Capture the cell that displays the provided text and extract its [X, Y] central coordinate. 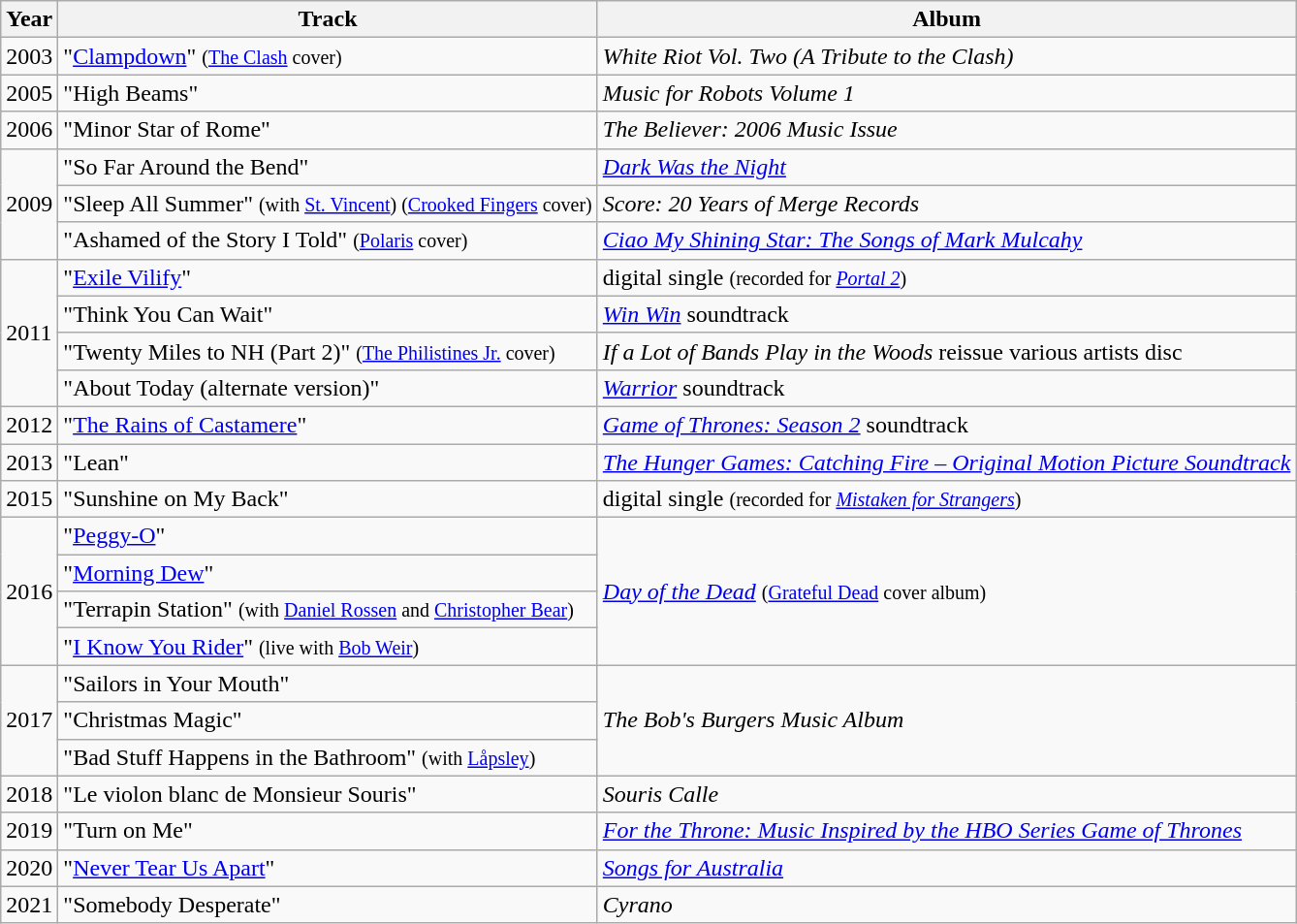
"High Beams" [328, 93]
2017 [29, 720]
Songs for Australia [946, 868]
"Sleep All Summer" (with St. Vincent) (Crooked Fingers cover) [328, 204]
Day of the Dead (Grateful Dead cover album) [946, 591]
"Exile Vilify" [328, 277]
"Christmas Magic" [328, 720]
Souris Calle [946, 794]
Music for Robots Volume 1 [946, 93]
"Sunshine on My Back" [328, 499]
2005 [29, 93]
Score: 20 Years of Merge Records [946, 204]
"Lean" [328, 462]
2019 [29, 831]
Dark Was the Night [946, 167]
"About Today (alternate version)" [328, 388]
Year [29, 19]
The Bob's Burgers Music Album [946, 720]
If a Lot of Bands Play in the Woods reissue various artists disc [946, 351]
Track [328, 19]
Ciao My Shining Star: The Songs of Mark Mulcahy [946, 240]
2011 [29, 333]
Cyrano [946, 905]
The Hunger Games: Catching Fire – Original Motion Picture Soundtrack [946, 462]
Win Win soundtrack [946, 314]
"I Know You Rider" (live with Bob Weir) [328, 647]
"Sailors in Your Mouth" [328, 684]
"Twenty Miles to NH (Part 2)" (The Philistines Jr. cover) [328, 351]
Game of Thrones: Season 2 soundtrack [946, 425]
"Think You Can Wait" [328, 314]
"Clampdown" (The Clash cover) [328, 56]
2012 [29, 425]
"The Rains of Castamere" [328, 425]
digital single (recorded for Portal 2) [946, 277]
"Somebody Desperate" [328, 905]
2006 [29, 130]
"Morning Dew" [328, 573]
"Turn on Me" [328, 831]
2016 [29, 591]
White Riot Vol. Two (A Tribute to the Clash) [946, 56]
"Never Tear Us Apart" [328, 868]
For the Throne: Music Inspired by the HBO Series Game of Thrones [946, 831]
"Peggy-O" [328, 536]
2020 [29, 868]
2018 [29, 794]
Album [946, 19]
digital single (recorded for Mistaken for Strangers) [946, 499]
"Terrapin Station" (with Daniel Rossen and Christopher Bear) [328, 610]
"Le violon blanc de Monsieur Souris" [328, 794]
Warrior soundtrack [946, 388]
"So Far Around the Bend" [328, 167]
2021 [29, 905]
2003 [29, 56]
"Minor Star of Rome" [328, 130]
2013 [29, 462]
2015 [29, 499]
The Believer: 2006 Music Issue [946, 130]
"Bad Stuff Happens in the Bathroom" (with Låpsley) [328, 757]
2009 [29, 204]
"Ashamed of the Story I Told" (Polaris cover) [328, 240]
